Return the [X, Y] coordinate for the center point of the cell that contains the specified text.  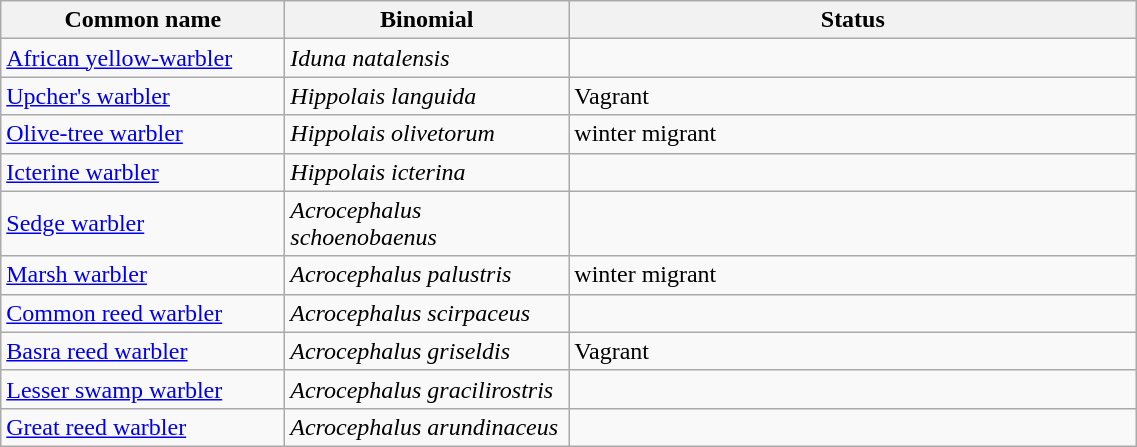
Acrocephalus palustris [427, 275]
Marsh warbler [143, 275]
Acrocephalus arundinaceus [427, 427]
Upcher's warbler [143, 96]
Sedge warbler [143, 224]
Hippolais languida [427, 96]
Great reed warbler [143, 427]
Acrocephalus gracilirostris [427, 389]
Hippolais icterina [427, 172]
Lesser swamp warbler [143, 389]
Iduna natalensis [427, 58]
Acrocephalus scirpaceus [427, 313]
Hippolais olivetorum [427, 134]
Common name [143, 20]
Acrocephalus griseldis [427, 351]
Olive-tree warbler [143, 134]
Basra reed warbler [143, 351]
Binomial [427, 20]
African yellow-warbler [143, 58]
Status [853, 20]
Acrocephalus schoenobaenus [427, 224]
Common reed warbler [143, 313]
Icterine warbler [143, 172]
